Output the (X, Y) coordinate of the center of the cell containing the given text.  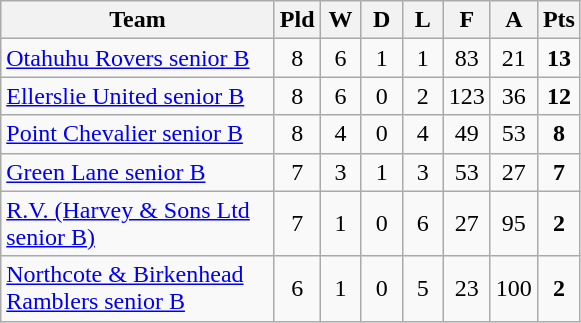
Pts (558, 20)
5 (422, 288)
123 (466, 96)
13 (558, 58)
A (514, 20)
95 (514, 224)
Point Chevalier senior B (138, 134)
L (422, 20)
Ellerslie United senior B (138, 96)
100 (514, 288)
W (340, 20)
Otahuhu Rovers senior B (138, 58)
Pld (297, 20)
21 (514, 58)
12 (558, 96)
Green Lane senior B (138, 172)
R.V. (Harvey & Sons Ltd senior B) (138, 224)
F (466, 20)
D (382, 20)
49 (466, 134)
36 (514, 96)
Team (138, 20)
23 (466, 288)
Northcote & Birkenhead Ramblers senior B (138, 288)
83 (466, 58)
